Provide the [x, y] coordinate of the cell's center where the given text is located.  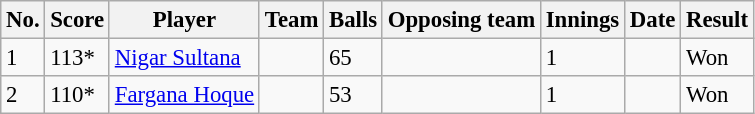
No. [23, 20]
Fargana Hoque [184, 95]
53 [354, 95]
Result [718, 20]
Balls [354, 20]
Innings [582, 20]
65 [354, 58]
113* [78, 58]
Nigar Sultana [184, 58]
Player [184, 20]
2 [23, 95]
Opposing team [461, 20]
110* [78, 95]
Score [78, 20]
Team [291, 20]
Date [653, 20]
